Scan for the cell matching the given text and deliver its [x, y] coordinate at center. 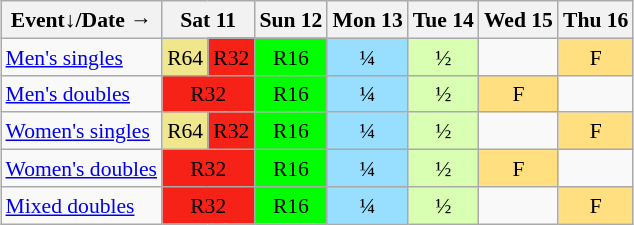
Mon 13 [367, 20]
Tue 14 [444, 20]
Sat 11 [208, 20]
Mixed doubles [81, 204]
Thu 16 [596, 20]
Men's doubles [81, 94]
Men's singles [81, 56]
Women's singles [81, 130]
Wed 15 [518, 20]
Women's doubles [81, 168]
Event↓/Date → [81, 20]
Sun 12 [290, 20]
